Locate the cell with the specified text and output its (X, Y) center coordinate. 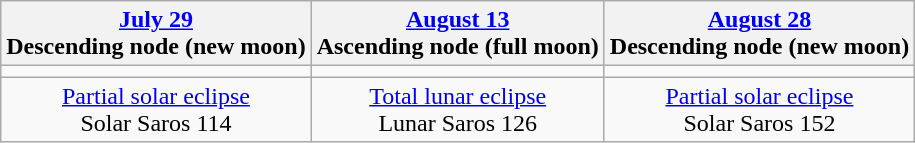
August 28Descending node (new moon) (759, 34)
Partial solar eclipseSolar Saros 152 (759, 110)
July 29Descending node (new moon) (156, 34)
Total lunar eclipseLunar Saros 126 (458, 110)
August 13Ascending node (full moon) (458, 34)
Partial solar eclipseSolar Saros 114 (156, 110)
